From the cell containing the given text, extract its center point as [X, Y] coordinate. 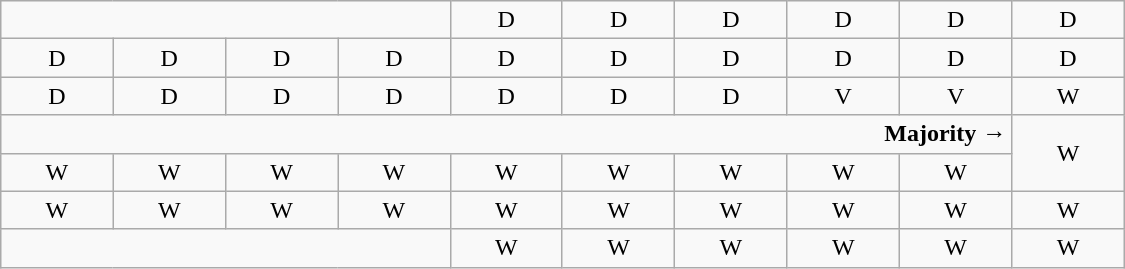
Majority → [506, 134]
